Scan for the cell matching the given text and deliver its (x, y) coordinate at center. 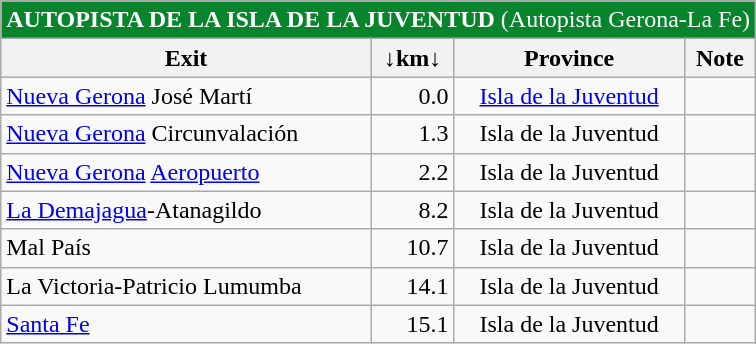
Exit (186, 58)
Nueva Gerona Circunvalación (186, 134)
La Victoria-Patricio Lumumba (186, 286)
0.0 (412, 96)
Mal País (186, 248)
Nueva Gerona José Martí (186, 96)
14.1 (412, 286)
Province (569, 58)
1.3 (412, 134)
10.7 (412, 248)
Note (720, 58)
Santa Fe (186, 324)
8.2 (412, 210)
↓km↓ (412, 58)
15.1 (412, 324)
La Demajagua-Atanagildo (186, 210)
2.2 (412, 172)
AUTOPISTA DE LA ISLA DE LA JUVENTUD (Autopista Gerona-La Fe) (378, 20)
Nueva Gerona Aeropuerto (186, 172)
